Return [x, y] of the center of cell containing provided text 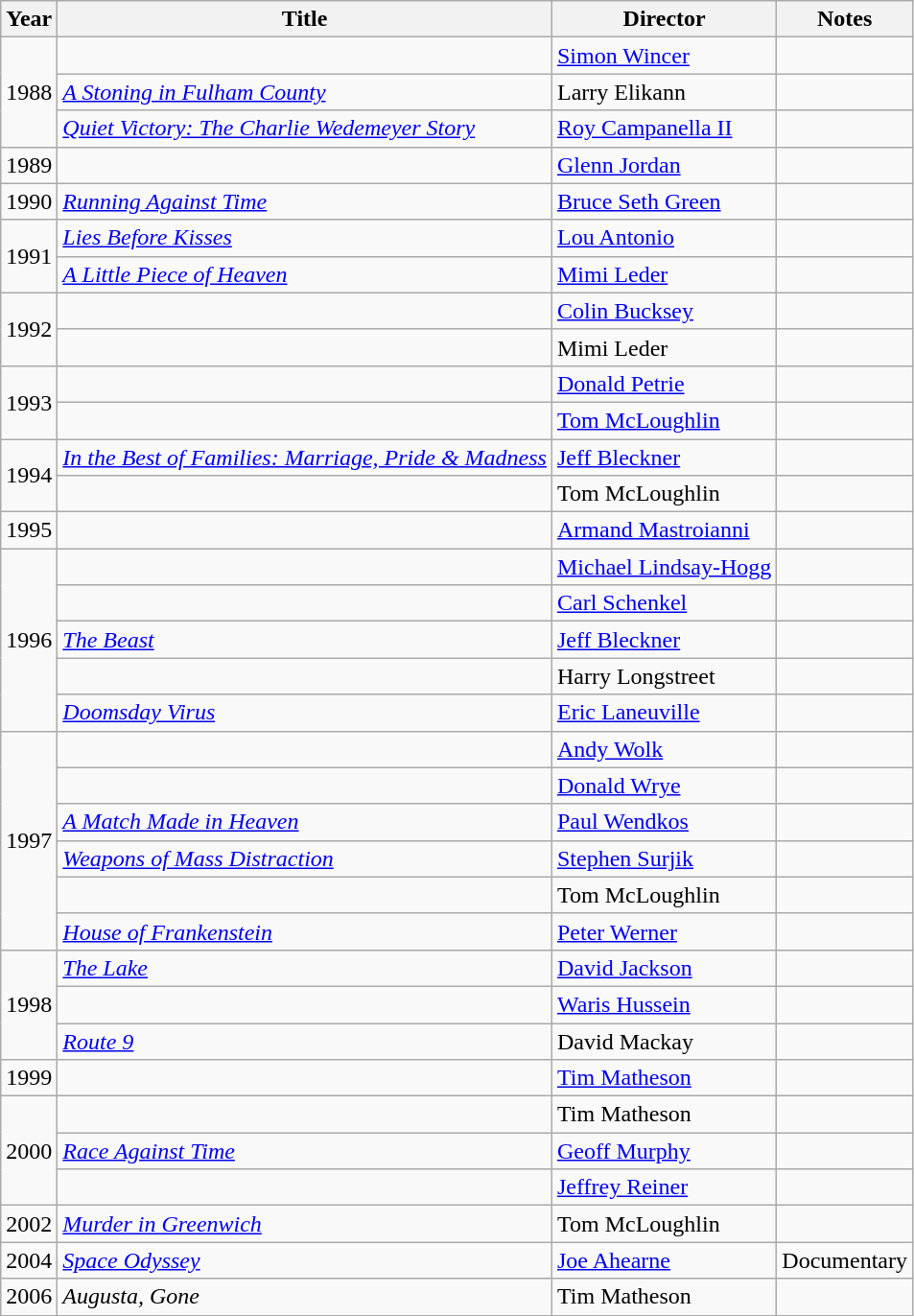
Colin Bucksey [664, 311]
1989 [29, 165]
1997 [29, 840]
1990 [29, 201]
House of Frankenstein [305, 931]
2004 [29, 1260]
Title [305, 19]
Roy Campanella II [664, 129]
Jeffrey Reiner [664, 1187]
Quiet Victory: The Charlie Wedemeyer Story [305, 129]
1996 [29, 640]
Route 9 [305, 1041]
1994 [29, 476]
Andy Wolk [664, 749]
A Match Made in Heaven [305, 822]
1995 [29, 530]
Donald Petrie [664, 384]
David Mackay [664, 1041]
1991 [29, 256]
David Jackson [664, 968]
Lies Before Kisses [305, 238]
The Lake [305, 968]
Weapons of Mass Distraction [305, 858]
1988 [29, 92]
Armand Mastroianni [664, 530]
Simon Wincer [664, 56]
A Stoning in Fulham County [305, 92]
2002 [29, 1224]
Running Against Time [305, 201]
In the Best of Families: Marriage, Pride & Madness [305, 458]
Space Odyssey [305, 1260]
Paul Wendkos [664, 822]
Bruce Seth Green [664, 201]
Larry Elikann [664, 92]
Notes [845, 19]
Director [664, 19]
Stephen Surjik [664, 858]
1993 [29, 402]
Glenn Jordan [664, 165]
Year [29, 19]
2006 [29, 1297]
1999 [29, 1078]
1998 [29, 1004]
Harry Longstreet [664, 676]
1992 [29, 329]
Augusta, Gone [305, 1297]
Donald Wrye [664, 786]
Race Against Time [305, 1151]
Documentary [845, 1260]
Michael Lindsay-Hogg [664, 567]
Waris Hussein [664, 1004]
Eric Laneuville [664, 713]
2000 [29, 1151]
Geoff Murphy [664, 1151]
Murder in Greenwich [305, 1224]
Joe Ahearne [664, 1260]
Doomsday Virus [305, 713]
Carl Schenkel [664, 603]
The Beast [305, 640]
Peter Werner [664, 931]
Lou Antonio [664, 238]
A Little Piece of Heaven [305, 274]
